Find where the given text appears and provide that cell's center as [X, Y] coordinate. 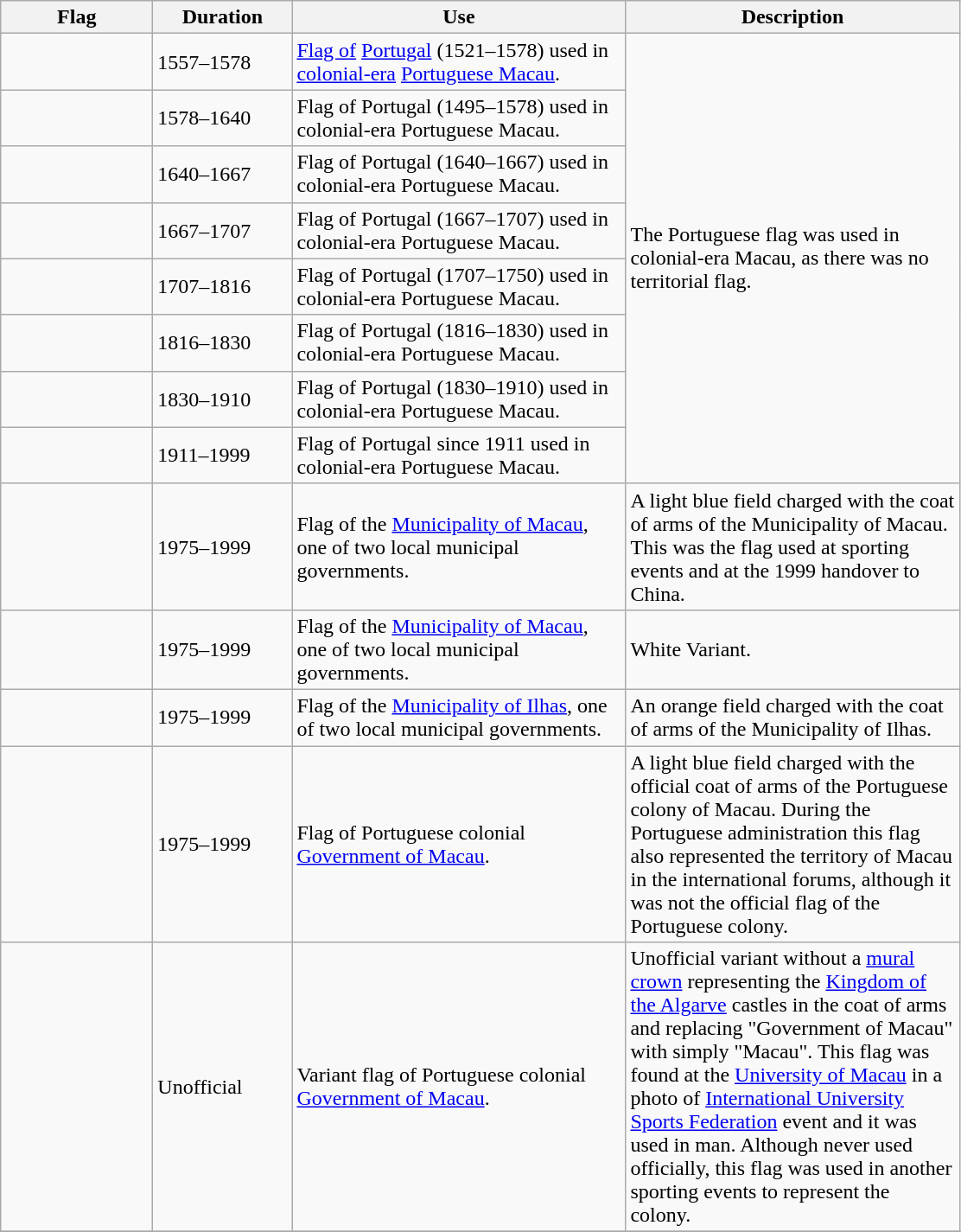
The Portuguese flag was used in colonial-era Macau, as there was no territorial flag. [792, 259]
1830–1910 [223, 399]
Flag of Portugal (1830–1910) used in colonial-era Portuguese Macau. [459, 399]
An orange field charged with the coat of arms of the Municipality of Ilhas. [792, 718]
Flag of the Municipality of Ilhas, one of two local municipal governments. [459, 718]
1667–1707 [223, 230]
Flag of Portugal since 1911 used in colonial-era Portuguese Macau. [459, 455]
White Variant. [792, 649]
1578–1640 [223, 118]
Use [459, 17]
Flag of Portugal (1816–1830) used in colonial-era Portuguese Macau. [459, 342]
Flag of Portugal (1667–1707) used in colonial-era Portuguese Macau. [459, 230]
Description [792, 17]
Flag [77, 17]
Unofficial [223, 1088]
1911–1999 [223, 455]
1816–1830 [223, 342]
Flag of Portuguese colonial Government of Macau. [459, 844]
1640–1667 [223, 175]
Variant flag of Portuguese colonial Government of Macau. [459, 1088]
Flag of Portugal (1707–1750) used in colonial-era Portuguese Macau. [459, 287]
Duration [223, 17]
1707–1816 [223, 287]
Flag of Portugal (1640–1667) used in colonial-era Portuguese Macau. [459, 175]
Flag of Portugal (1521–1578) used in colonial-era Portuguese Macau. [459, 62]
Flag of Portugal (1495–1578) used in colonial-era Portuguese Macau. [459, 118]
1557–1578 [223, 62]
